From the cell containing the given text, extract its center point as (x, y) coordinate. 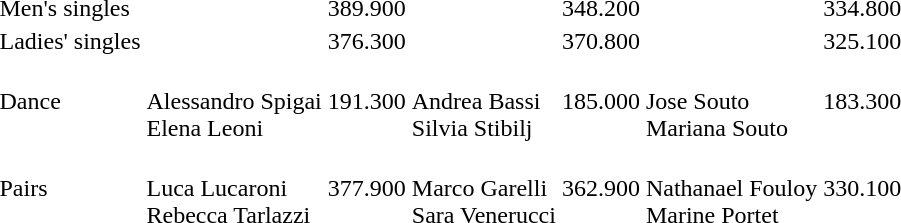
376.300 (366, 41)
Andrea BassiSilvia Stibilj (484, 101)
185.000 (600, 101)
Alessandro SpigaiElena Leoni (234, 101)
191.300 (366, 101)
370.800 (600, 41)
Jose SoutoMariana Souto (731, 101)
